Pinpoint the cell where the given text exists, returning its (X, Y) midpoint coordinate. 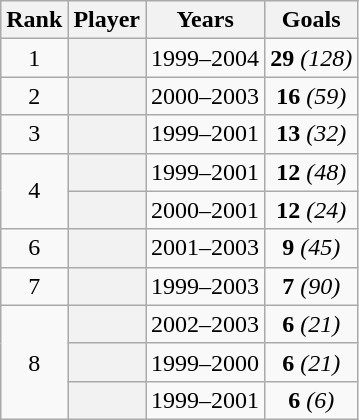
6 (6) (312, 400)
7 (90) (312, 286)
7 (34, 286)
2001–2003 (206, 248)
16 (59) (312, 96)
Player (107, 20)
2000–2003 (206, 96)
1999–2003 (206, 286)
1999–2000 (206, 362)
1 (34, 58)
13 (32) (312, 134)
Rank (34, 20)
9 (45) (312, 248)
3 (34, 134)
12 (24) (312, 210)
6 (34, 248)
12 (48) (312, 172)
29 (128) (312, 58)
Years (206, 20)
Goals (312, 20)
1999–2004 (206, 58)
8 (34, 362)
2000–2001 (206, 210)
4 (34, 191)
2002–2003 (206, 324)
2 (34, 96)
